Search for the cell housing the specified text and yield its (X, Y) center coordinate. 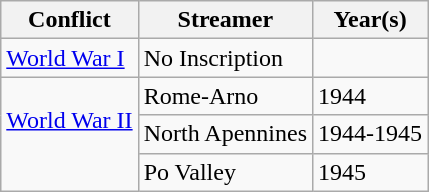
1944-1945 (370, 134)
Year(s) (370, 20)
Conflict (70, 20)
1945 (370, 172)
No Inscription (225, 58)
Po Valley (225, 172)
World War I (70, 58)
Rome-Arno (225, 96)
World War II (70, 134)
Streamer (225, 20)
North Apennines (225, 134)
1944 (370, 96)
